Detect which cell encompasses the target text, then output its (X, Y) center coordinate. 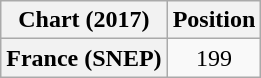
199 (214, 58)
Chart (2017) (84, 20)
Position (214, 20)
France (SNEP) (84, 58)
